Output the [X, Y] coordinate of the center of the cell containing the given text.  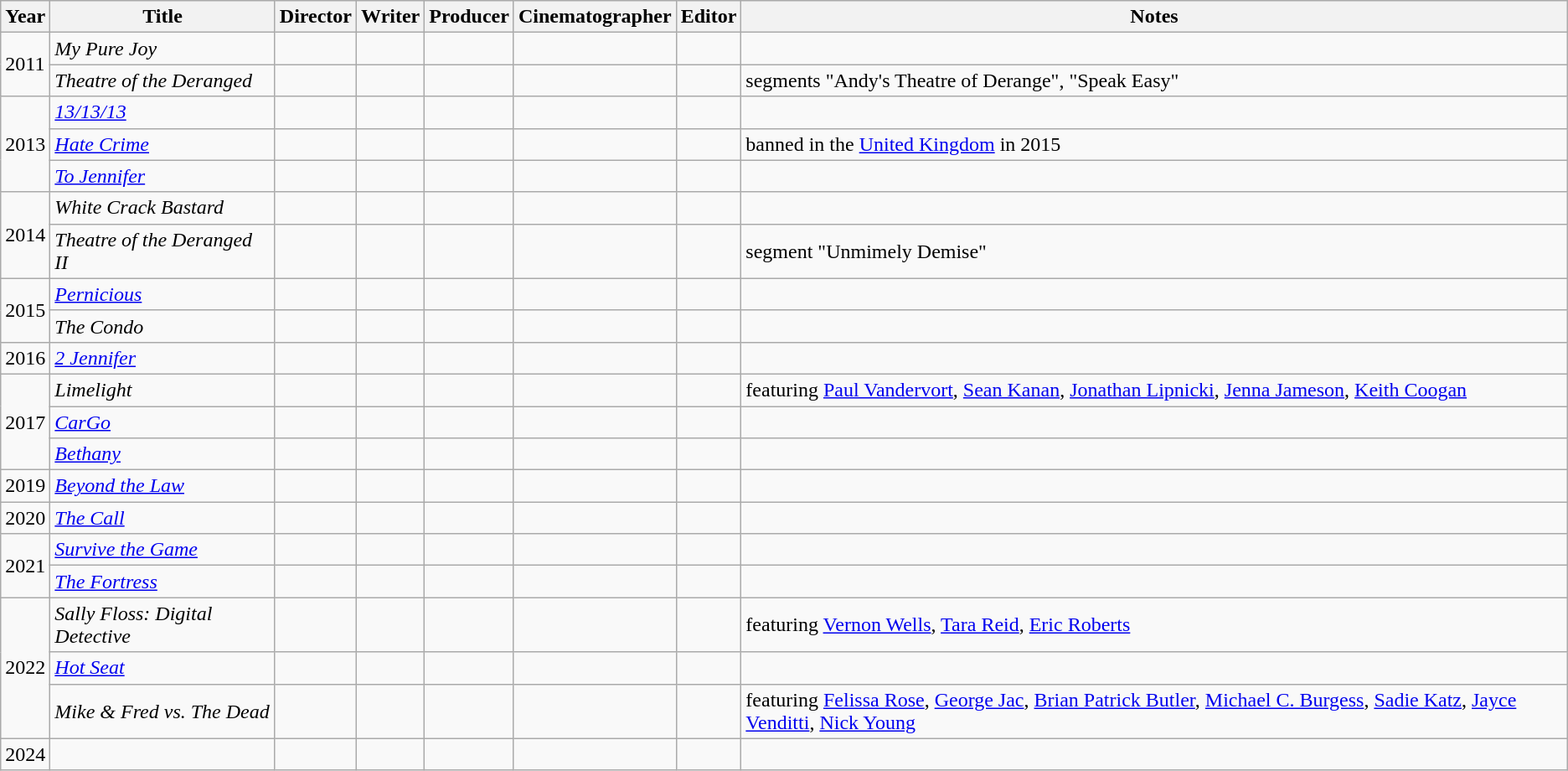
2019 [25, 486]
To Jennifer [162, 176]
Pernicious [162, 294]
Survive the Game [162, 550]
The Call [162, 518]
2017 [25, 422]
White Crack Bastard [162, 208]
Cinematographer [595, 17]
Editor [709, 17]
Producer [469, 17]
Writer [390, 17]
2 Jennifer [162, 358]
Notes [1154, 17]
CarGo [162, 422]
Mike & Fred vs. The Dead [162, 711]
Year [25, 17]
My Pure Joy [162, 49]
2022 [25, 668]
segments "Andy's Theatre of Derange", "Speak Easy" [1154, 80]
segment "Unmimely Demise" [1154, 251]
banned in the United Kingdom in 2015 [1154, 144]
Director [315, 17]
featuring Vernon Wells, Tara Reid, Eric Roberts [1154, 625]
featuring Paul Vandervort, Sean Kanan, Jonathan Lipnicki, Jenna Jameson, Keith Coogan [1154, 390]
Hate Crime [162, 144]
Theatre of the Deranged [162, 80]
Sally Floss: Digital Detective [162, 625]
2016 [25, 358]
Title [162, 17]
2013 [25, 144]
2014 [25, 235]
13/13/13 [162, 112]
The Fortress [162, 582]
Beyond the Law [162, 486]
2015 [25, 310]
2020 [25, 518]
The Condo [162, 326]
Hot Seat [162, 668]
2024 [25, 754]
Bethany [162, 454]
Theatre of the Deranged II [162, 251]
2011 [25, 65]
2021 [25, 566]
featuring Felissa Rose, George Jac, Brian Patrick Butler, Michael C. Burgess, Sadie Katz, Jayce Venditti, Nick Young [1154, 711]
Limelight [162, 390]
